Search for the cell housing the specified text and yield its [x, y] center coordinate. 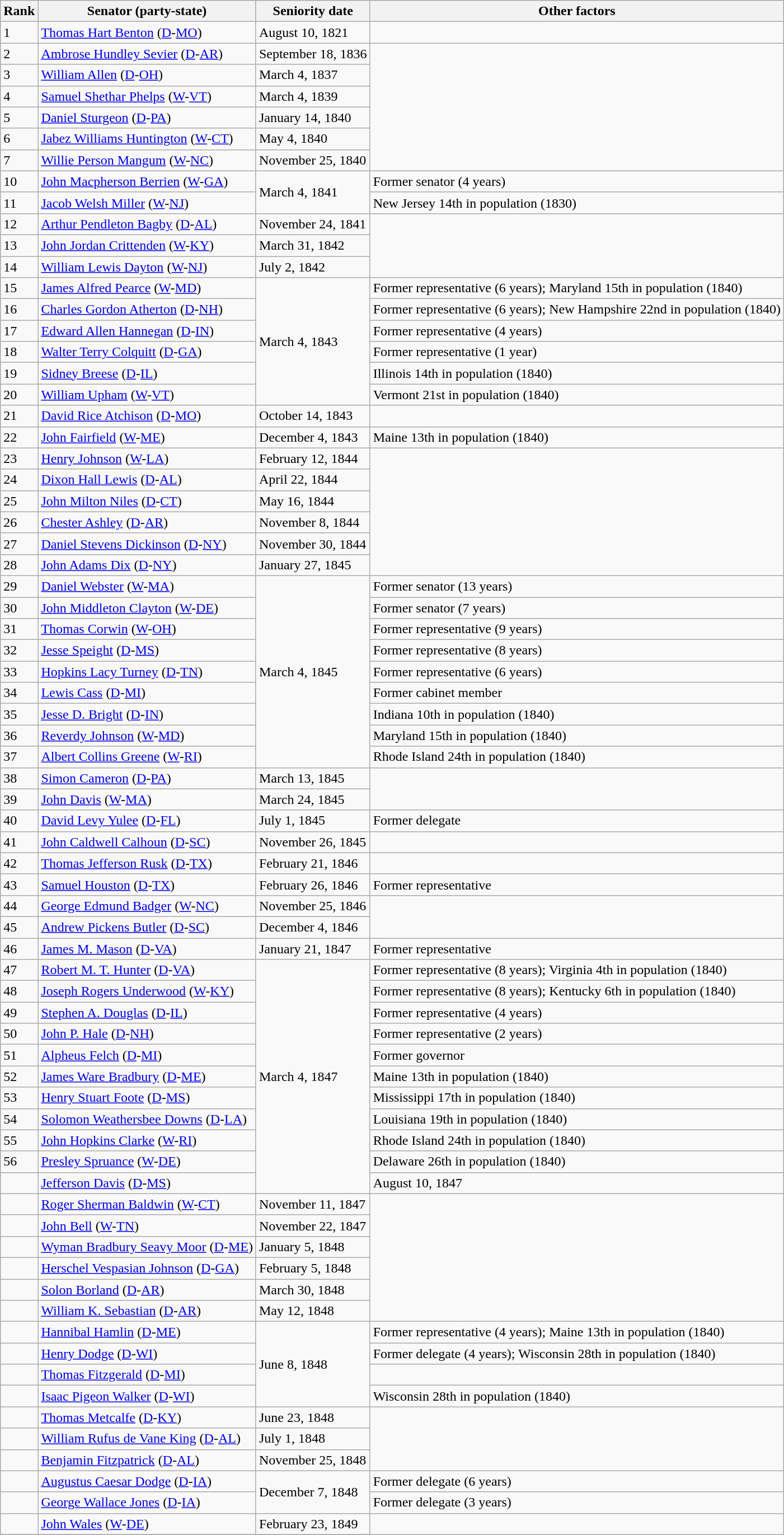
August 10, 1847 [577, 1183]
Jabez Williams Huntington (W-CT) [147, 139]
Hannibal Hamlin (D-ME) [147, 1332]
November 30, 1844 [313, 544]
July 1, 1845 [313, 821]
March 30, 1848 [313, 1289]
44 [19, 906]
November 25, 1840 [313, 160]
Daniel Webster (W-MA) [147, 586]
March 4, 1847 [313, 1077]
March 4, 1841 [313, 192]
John Davis (W-MA) [147, 799]
John Adams Dix (D-NY) [147, 565]
John Hopkins Clarke (W-RI) [147, 1140]
November 26, 1845 [313, 842]
54 [19, 1119]
Former senator (13 years) [577, 586]
Herschel Vespasian Johnson (D-GA) [147, 1268]
John Jordan Crittenden (W-KY) [147, 245]
Solon Borland (D-AR) [147, 1289]
May 12, 1848 [313, 1311]
42 [19, 863]
24 [19, 480]
55 [19, 1140]
George Wallace Jones (D-IA) [147, 1503]
Former representative (1 year) [577, 352]
52 [19, 1077]
February 21, 1846 [313, 863]
Walter Terry Colquitt (D-GA) [147, 352]
Former representative (6 years) [577, 672]
5 [19, 118]
John Fairfield (W-ME) [147, 437]
Former delegate (4 years); Wisconsin 28th in population (1840) [577, 1354]
Thomas Metcalfe (D-KY) [147, 1417]
January 21, 1847 [313, 949]
Robert M. T. Hunter (D-VA) [147, 970]
Thomas Hart Benton (D-MO) [147, 32]
Rank [19, 11]
56 [19, 1162]
Jefferson Davis (D-MS) [147, 1183]
Seniority date [313, 11]
May 16, 1844 [313, 501]
38 [19, 778]
39 [19, 799]
New Jersey 14th in population (1830) [577, 203]
John Caldwell Calhoun (D-SC) [147, 842]
March 4, 1845 [313, 672]
33 [19, 672]
53 [19, 1098]
William Lewis Dayton (W-NJ) [147, 267]
46 [19, 949]
14 [19, 267]
41 [19, 842]
Delaware 26th in population (1840) [577, 1162]
John Bell (W-TN) [147, 1225]
William K. Sebastian (D-AR) [147, 1311]
May 4, 1840 [313, 139]
Chester Ashley (D-AR) [147, 522]
Former cabinet member [577, 693]
February 12, 1844 [313, 458]
13 [19, 245]
John Wales (W-DE) [147, 1524]
Maryland 15th in population (1840) [577, 736]
10 [19, 181]
15 [19, 288]
Former representative (2 years) [577, 1034]
March 24, 1845 [313, 799]
Andrew Pickens Butler (D-SC) [147, 927]
32 [19, 650]
25 [19, 501]
David Rice Atchison (D-MO) [147, 416]
23 [19, 458]
Stephen A. Douglas (D-IL) [147, 1013]
Alpheus Felch (D-MI) [147, 1055]
James Alfred Pearce (W-MD) [147, 288]
February 26, 1846 [313, 885]
John P. Hale (D-NH) [147, 1034]
August 10, 1821 [313, 32]
Henry Dodge (D-WI) [147, 1354]
Jacob Welsh Miller (W-NJ) [147, 203]
Former representative (9 years) [577, 629]
19 [19, 373]
Jesse Speight (D-MS) [147, 650]
June 23, 1848 [313, 1417]
Hopkins Lacy Turney (D-TN) [147, 672]
James M. Mason (D-VA) [147, 949]
51 [19, 1055]
Former senator (7 years) [577, 607]
48 [19, 991]
Henry Johnson (W-LA) [147, 458]
November 25, 1846 [313, 906]
Mississippi 17th in population (1840) [577, 1098]
17 [19, 331]
36 [19, 736]
George Edmund Badger (W-NC) [147, 906]
47 [19, 970]
November 11, 1847 [313, 1204]
Jesse D. Bright (D-IN) [147, 714]
20 [19, 395]
37 [19, 757]
28 [19, 565]
November 8, 1844 [313, 522]
Samuel Shethar Phelps (W-VT) [147, 96]
January 27, 1845 [313, 565]
22 [19, 437]
April 22, 1844 [313, 480]
16 [19, 310]
7 [19, 160]
Samuel Houston (D-TX) [147, 885]
July 2, 1842 [313, 267]
26 [19, 522]
March 4, 1843 [313, 341]
Dixon Hall Lewis (D-AL) [147, 480]
December 4, 1843 [313, 437]
31 [19, 629]
Henry Stuart Foote (D-MS) [147, 1098]
John Macpherson Berrien (W-GA) [147, 181]
Sidney Breese (D-IL) [147, 373]
March 4, 1839 [313, 96]
50 [19, 1034]
July 1, 1848 [313, 1439]
March 4, 1837 [313, 75]
James Ware Bradbury (D-ME) [147, 1077]
2 [19, 54]
Other factors [577, 11]
William Allen (D-OH) [147, 75]
Illinois 14th in population (1840) [577, 373]
4 [19, 96]
Arthur Pendleton Bagby (D-AL) [147, 224]
Isaac Pigeon Walker (D-WI) [147, 1396]
3 [19, 75]
43 [19, 885]
1 [19, 32]
Indiana 10th in population (1840) [577, 714]
Former representative (8 years); Kentucky 6th in population (1840) [577, 991]
Presley Spruance (W-DE) [147, 1162]
June 8, 1848 [313, 1364]
Willie Person Mangum (W-NC) [147, 160]
Charles Gordon Atherton (D-NH) [147, 310]
29 [19, 586]
Roger Sherman Baldwin (W-CT) [147, 1204]
27 [19, 544]
Wyman Bradbury Seavy Moor (D-ME) [147, 1247]
Reverdy Johnson (W-MD) [147, 736]
12 [19, 224]
October 14, 1843 [313, 416]
November 22, 1847 [313, 1225]
45 [19, 927]
Former representative (6 years); New Hampshire 22nd in population (1840) [577, 310]
30 [19, 607]
January 14, 1840 [313, 118]
Former delegate (6 years) [577, 1481]
Louisiana 19th in population (1840) [577, 1119]
Ambrose Hundley Sevier (D-AR) [147, 54]
John Middleton Clayton (W-DE) [147, 607]
21 [19, 416]
February 23, 1849 [313, 1524]
David Levy Yulee (D-FL) [147, 821]
Former representative (4 years); Maine 13th in population (1840) [577, 1332]
November 24, 1841 [313, 224]
Senator (party-state) [147, 11]
18 [19, 352]
Thomas Corwin (W-OH) [147, 629]
Former representative (8 years) [577, 650]
William Rufus de Vane King (D-AL) [147, 1439]
January 5, 1848 [313, 1247]
December 4, 1846 [313, 927]
49 [19, 1013]
William Upham (W-VT) [147, 395]
Simon Cameron (D-PA) [147, 778]
11 [19, 203]
December 7, 1848 [313, 1492]
Former governor [577, 1055]
March 31, 1842 [313, 245]
Solomon Weathersbee Downs (D-LA) [147, 1119]
Former senator (4 years) [577, 181]
Benjamin Fitzpatrick (D-AL) [147, 1460]
Thomas Fitzgerald (D-MI) [147, 1375]
Former delegate (3 years) [577, 1503]
Edward Allen Hannegan (D-IN) [147, 331]
November 25, 1848 [313, 1460]
John Milton Niles (D-CT) [147, 501]
March 13, 1845 [313, 778]
Augustus Caesar Dodge (D-IA) [147, 1481]
Daniel Stevens Dickinson (D-NY) [147, 544]
Lewis Cass (D-MI) [147, 693]
Wisconsin 28th in population (1840) [577, 1396]
Vermont 21st in population (1840) [577, 395]
Former representative (8 years); Virginia 4th in population (1840) [577, 970]
Former representative (6 years); Maryland 15th in population (1840) [577, 288]
34 [19, 693]
Albert Collins Greene (W-RI) [147, 757]
Former delegate [577, 821]
Thomas Jefferson Rusk (D-TX) [147, 863]
35 [19, 714]
40 [19, 821]
Joseph Rogers Underwood (W-KY) [147, 991]
Daniel Sturgeon (D-PA) [147, 118]
September 18, 1836 [313, 54]
6 [19, 139]
February 5, 1848 [313, 1268]
